From the cell containing the given text, extract its center point as (X, Y) coordinate. 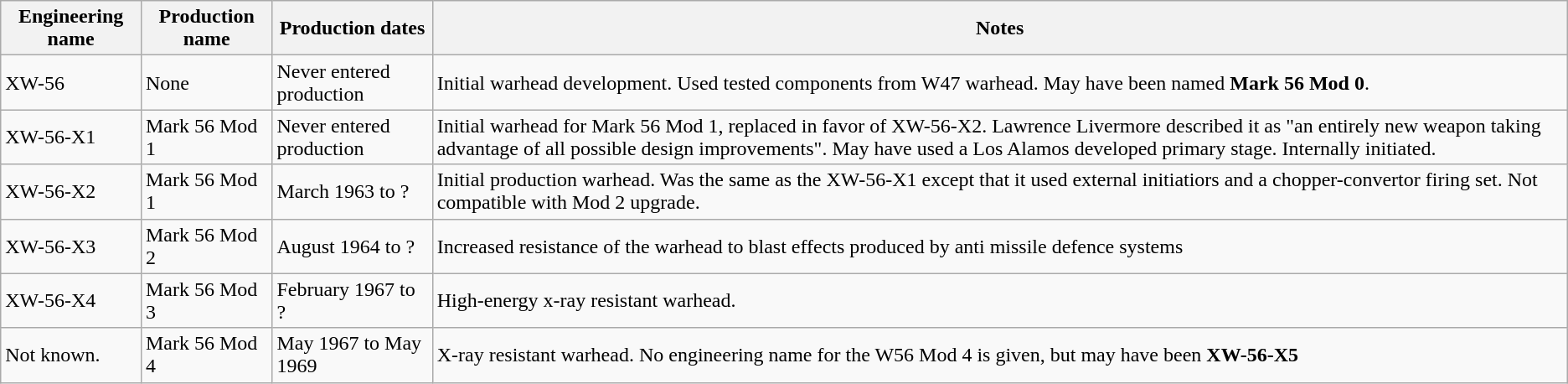
Not known. (71, 355)
May 1967 to May 1969 (352, 355)
X-ray resistant warhead. No engineering name for the W56 Mod 4 is given, but may have been XW-56-X5 (1000, 355)
Engineering name (71, 29)
XW-56-X2 (71, 191)
February 1967 to ? (352, 300)
Initial warhead development. Used tested components from W47 warhead. May have been named Mark 56 Mod 0. (1000, 82)
Production name (206, 29)
Production dates (352, 29)
March 1963 to ? (352, 191)
None (206, 82)
XW-56-X1 (71, 138)
Increased resistance of the warhead to blast effects produced by anti missile defence systems (1000, 246)
Mark 56 Mod 4 (206, 355)
XW-56-X4 (71, 300)
Mark 56 Mod 3 (206, 300)
XW-56 (71, 82)
High-energy x-ray resistant warhead. (1000, 300)
August 1964 to ? (352, 246)
Notes (1000, 29)
XW-56-X3 (71, 246)
Mark 56 Mod 2 (206, 246)
